Identify which cell holds the provided text, then report its (X, Y) central coordinate. 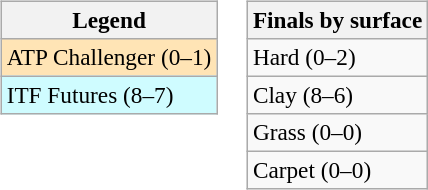
ATP Challenger (0–1) (108, 57)
Grass (0–0) (337, 133)
Hard (0–2) (337, 57)
Clay (8–6) (337, 95)
Finals by surface (337, 20)
Legend (108, 20)
ITF Futures (8–7) (108, 95)
Carpet (0–0) (337, 171)
